Scan for the cell matching the given text and deliver its [x, y] coordinate at center. 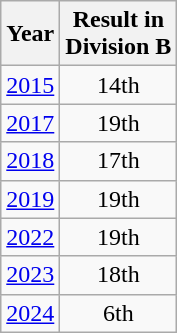
Year [30, 34]
18th [118, 275]
2023 [30, 275]
2018 [30, 161]
2015 [30, 85]
2019 [30, 199]
Result inDivision B [118, 34]
17th [118, 161]
2017 [30, 123]
2022 [30, 237]
2024 [30, 313]
6th [118, 313]
14th [118, 85]
